From the cell containing the given text, extract its center point as [x, y] coordinate. 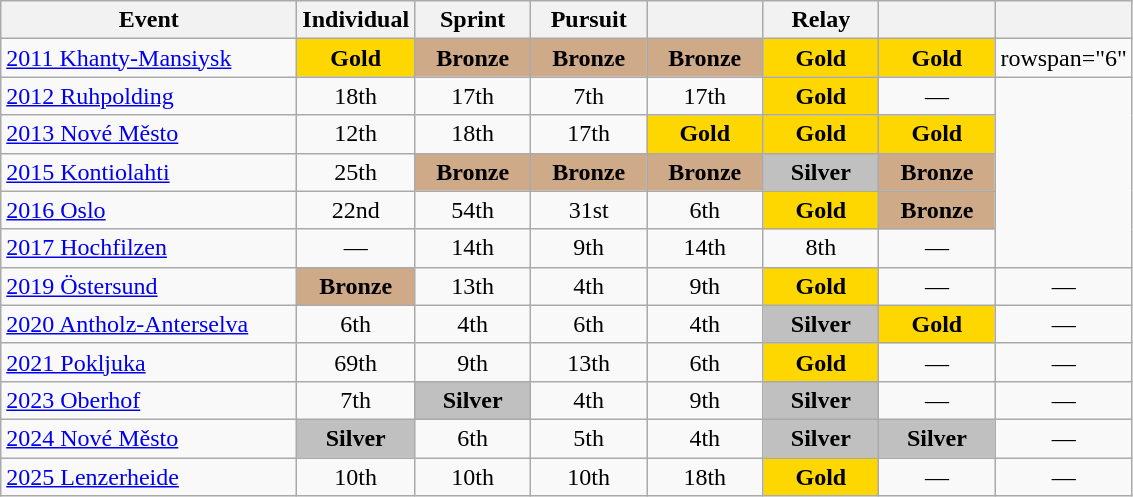
2013 Nové Město [149, 134]
22nd [356, 210]
Pursuit [589, 20]
rowspan="6" [1064, 58]
2024 Nové Město [149, 438]
5th [589, 438]
25th [356, 172]
2012 Ruhpolding [149, 96]
2020 Antholz-Anterselva [149, 324]
2017 Hochfilzen [149, 248]
Individual [356, 20]
Sprint [473, 20]
12th [356, 134]
2025 Lenzerheide [149, 477]
2016 Oslo [149, 210]
69th [356, 362]
2019 Östersund [149, 286]
31st [589, 210]
2023 Oberhof [149, 400]
54th [473, 210]
2015 Kontiolahti [149, 172]
Relay [821, 20]
8th [821, 248]
Event [149, 20]
2011 Khanty-Mansiysk [149, 58]
2021 Pokljuka [149, 362]
